Return [X, Y] of the center of cell containing provided text 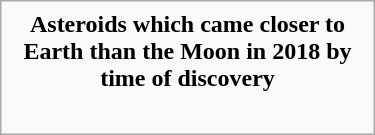
Asteroids which came closer to Earth than the Moon in 2018 by time of discovery [187, 51]
